Locate the cell with the specified text and output its (x, y) center coordinate. 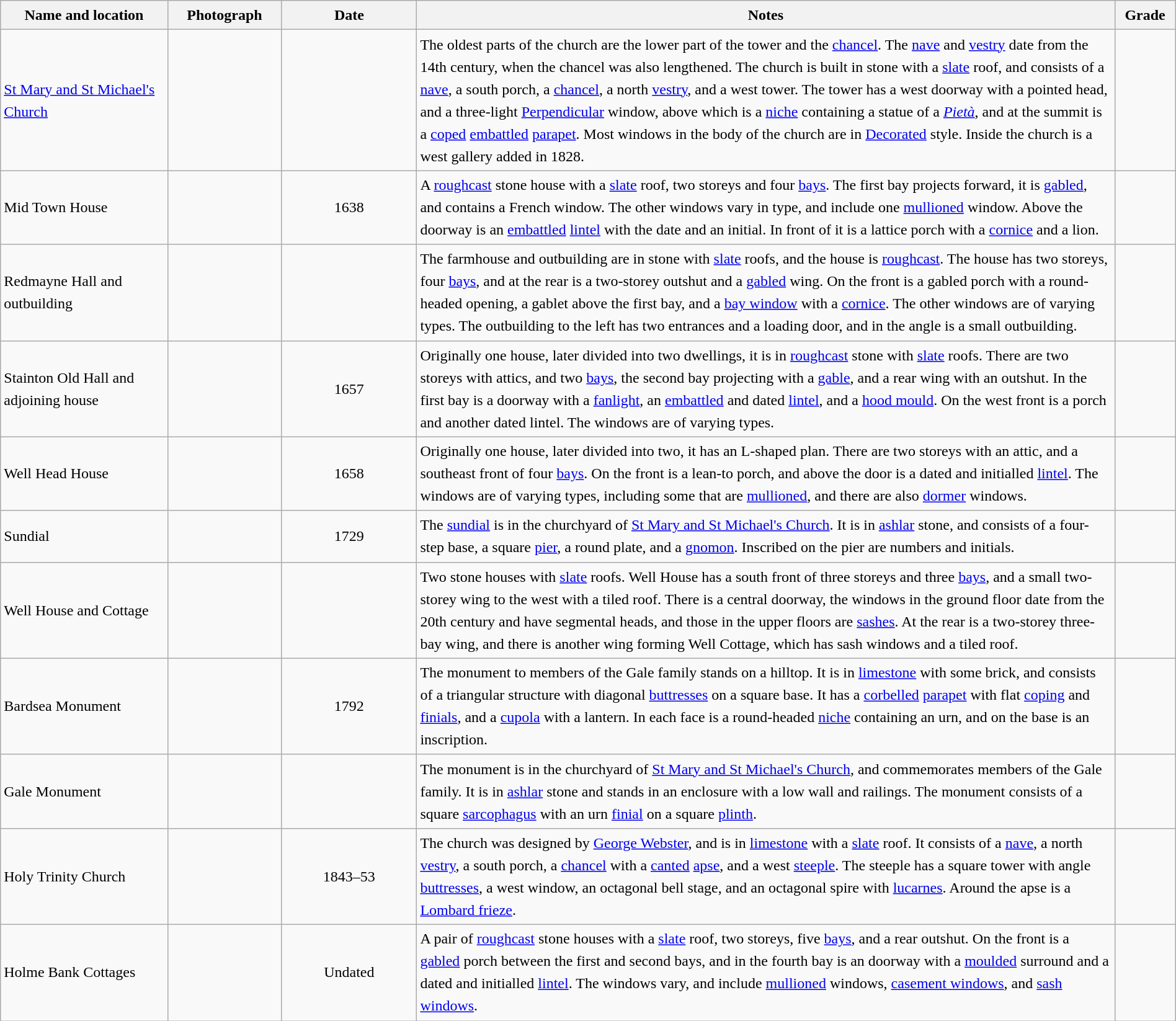
Notes (765, 15)
1638 (349, 207)
Sundial (84, 536)
Bardsea Monument (84, 706)
Well Head House (84, 474)
1729 (349, 536)
1843–53 (349, 876)
1657 (349, 388)
Gale Monument (84, 791)
Mid Town House (84, 207)
1658 (349, 474)
Undated (349, 973)
Redmayne Hall and outbuilding (84, 293)
Name and location (84, 15)
Holy Trinity Church (84, 876)
Well House and Cottage (84, 610)
Grade (1145, 15)
1792 (349, 706)
Holme Bank Cottages (84, 973)
Date (349, 15)
St Mary and St Michael's Church (84, 100)
Stainton Old Hall and adjoining house (84, 388)
Photograph (225, 15)
